Output the (x, y) coordinate of the center of the cell containing the given text.  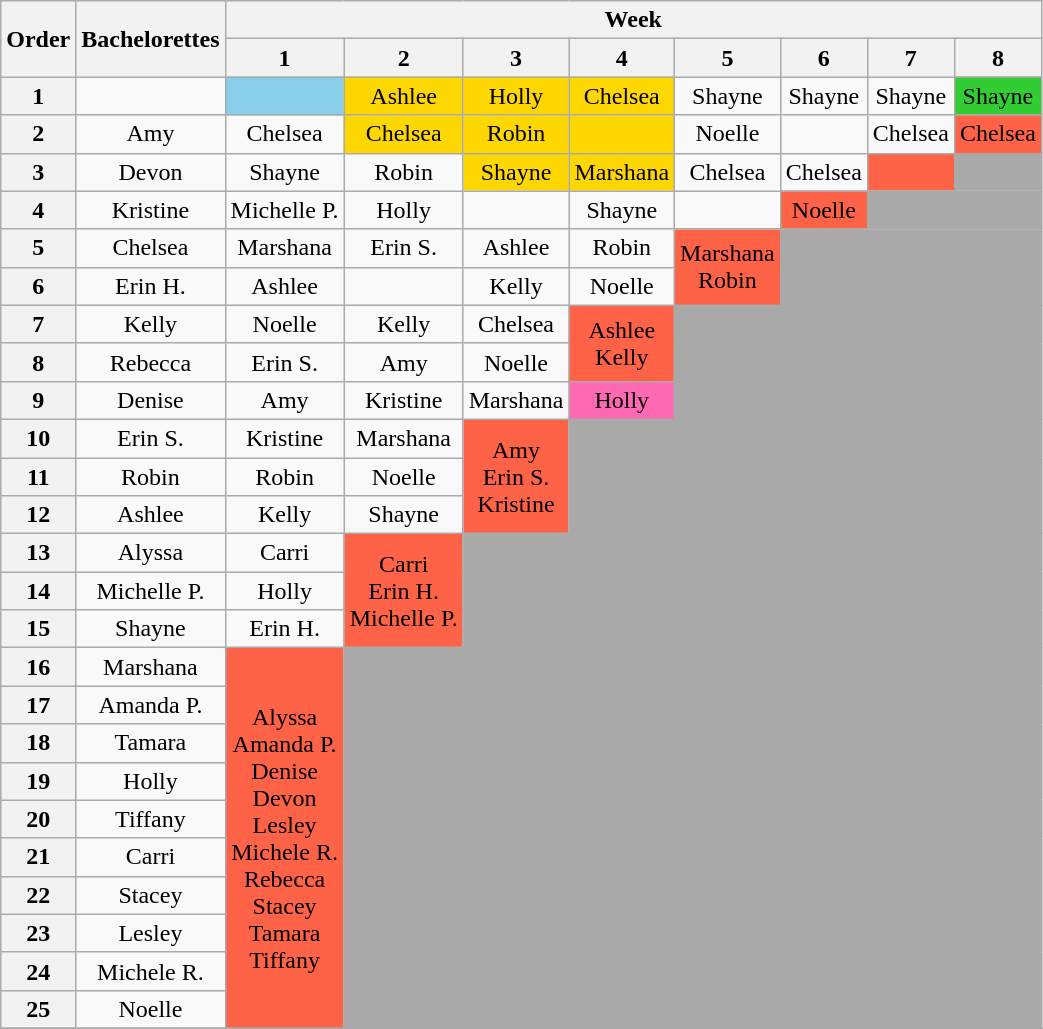
15 (38, 629)
AmyErin S.Kristine (516, 476)
Lesley (150, 933)
Stacey (150, 895)
24 (38, 971)
Michele R. (150, 971)
13 (38, 553)
10 (38, 438)
Denise (150, 400)
9 (38, 400)
16 (38, 667)
21 (38, 857)
Order (38, 39)
23 (38, 933)
22 (38, 895)
18 (38, 743)
Week (633, 20)
19 (38, 781)
Alyssa (150, 553)
CarriErin H.Michelle P. (404, 591)
Amanda P. (150, 705)
14 (38, 591)
Rebecca (150, 362)
Devon (150, 172)
Tamara (150, 743)
MarshanaRobin (728, 267)
Tiffany (150, 819)
11 (38, 477)
Bachelorettes (150, 39)
25 (38, 1009)
AlyssaAmanda P.DeniseDevonLesleyMichele R.RebeccaStaceyTamaraTiffany (284, 838)
12 (38, 515)
20 (38, 819)
17 (38, 705)
AshleeKelly (622, 343)
